Output the [X, Y] coordinate of the center of the cell containing the given text.  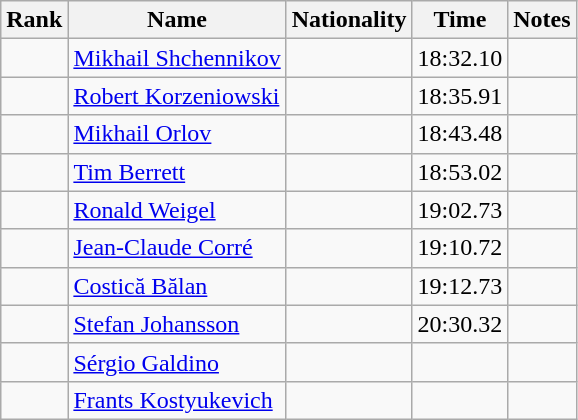
Stefan Johansson [177, 324]
19:12.73 [460, 286]
Time [460, 20]
20:30.32 [460, 324]
Ronald Weigel [177, 210]
18:32.10 [460, 58]
Mikhail Orlov [177, 134]
Nationality [349, 20]
Robert Korzeniowski [177, 96]
Frants Kostyukevich [177, 400]
18:53.02 [460, 172]
19:02.73 [460, 210]
Costică Bălan [177, 286]
Rank [34, 20]
Jean-Claude Corré [177, 248]
18:35.91 [460, 96]
19:10.72 [460, 248]
Notes [542, 20]
Mikhail Shchennikov [177, 58]
Tim Berrett [177, 172]
Name [177, 20]
Sérgio Galdino [177, 362]
18:43.48 [460, 134]
